Capture the cell that displays the provided text and extract its (x, y) central coordinate. 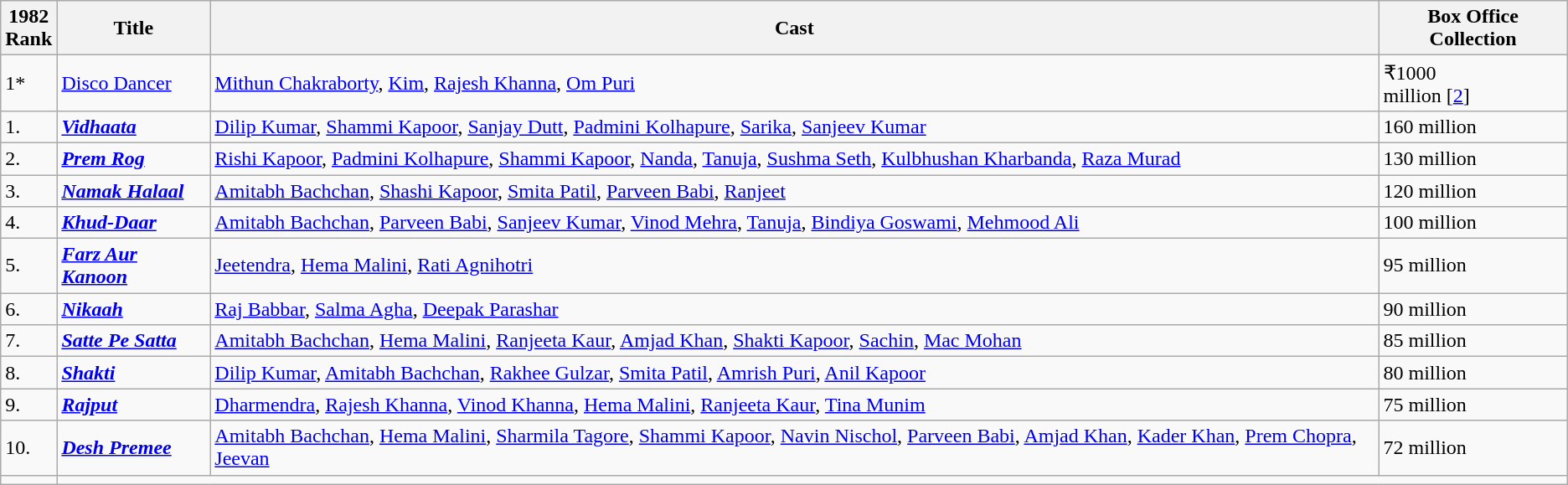
Desh Premee (134, 447)
Dilip Kumar, Amitabh Bachchan, Rakhee Gulzar, Smita Patil, Amrish Puri, Anil Kapoor (794, 373)
95 million (1473, 266)
9. (28, 405)
Namak Halaal (134, 190)
72 million (1473, 447)
8. (28, 373)
Farz Aur Kanoon (134, 266)
Khud-Daar (134, 223)
1* (28, 84)
Mithun Chakraborty, Kim, Rajesh Khanna, Om Puri (794, 84)
6. (28, 309)
Box Office Collection (1473, 28)
Prem Rog (134, 158)
1. (28, 126)
3. (28, 190)
Dharmendra, Rajesh Khanna, Vinod Khanna, Hema Malini, Ranjeeta Kaur, Tina Munim (794, 405)
75 million (1473, 405)
4. (28, 223)
160 million (1473, 126)
Title (134, 28)
80 million (1473, 373)
Cast (794, 28)
1982Rank (28, 28)
₹1000million [2] (1473, 84)
Raj Babbar, Salma Agha, Deepak Parashar (794, 309)
85 million (1473, 341)
Shakti (134, 373)
90 million (1473, 309)
Satte Pe Satta (134, 341)
Amitabh Bachchan, Hema Malini, Ranjeeta Kaur, Amjad Khan, Shakti Kapoor, Sachin, Mac Mohan (794, 341)
5. (28, 266)
Nikaah (134, 309)
Vidhaata (134, 126)
100 million (1473, 223)
120 million (1473, 190)
Disco Dancer (134, 84)
Dilip Kumar, Shammi Kapoor, Sanjay Dutt, Padmini Kolhapure, Sarika, Sanjeev Kumar (794, 126)
2. (28, 158)
Amitabh Bachchan, Shashi Kapoor, Smita Patil, Parveen Babi, Ranjeet (794, 190)
Rajput (134, 405)
7. (28, 341)
130 million (1473, 158)
Amitabh Bachchan, Parveen Babi, Sanjeev Kumar, Vinod Mehra, Tanuja, Bindiya Goswami, Mehmood Ali (794, 223)
10. (28, 447)
Jeetendra, Hema Malini, Rati Agnihotri (794, 266)
Amitabh Bachchan, Hema Malini, Sharmila Tagore, Shammi Kapoor, Navin Nischol, Parveen Babi, Amjad Khan, Kader Khan, Prem Chopra, Jeevan (794, 447)
Rishi Kapoor, Padmini Kolhapure, Shammi Kapoor, Nanda, Tanuja, Sushma Seth, Kulbhushan Kharbanda, Raza Murad (794, 158)
